Output the (X, Y) coordinate of the center of the cell containing the given text.  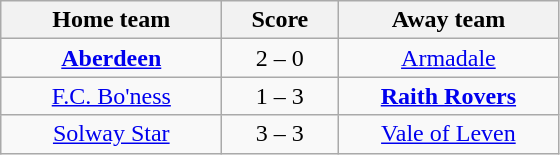
Solway Star (112, 134)
Aberdeen (112, 58)
Home team (112, 20)
Raith Rovers (448, 96)
Score (280, 20)
Vale of Leven (448, 134)
Armadale (448, 58)
3 – 3 (280, 134)
2 – 0 (280, 58)
F.C. Bo'ness (112, 96)
Away team (448, 20)
1 – 3 (280, 96)
